Output the (x, y) coordinate of the center of the cell containing the given text.  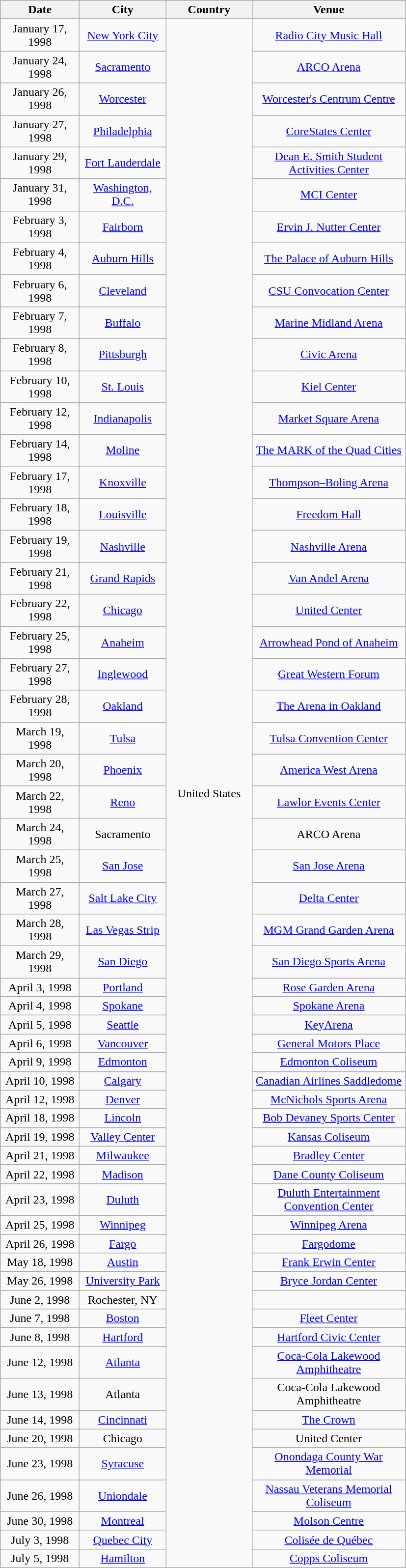
Fargo (123, 1243)
February 6, 1998 (40, 291)
Arrowhead Pond of Anaheim (329, 643)
McNichols Sports Arena (329, 1099)
Portland (123, 987)
January 31, 1998 (40, 195)
Fargodome (329, 1243)
Phoenix (123, 770)
Copps Coliseum (329, 1558)
United States (209, 794)
February 27, 1998 (40, 674)
San Diego (123, 962)
Radio City Music Hall (329, 35)
MGM Grand Garden Arena (329, 930)
Winnipeg Arena (329, 1225)
February 18, 1998 (40, 515)
February 28, 1998 (40, 706)
The MARK of the Quad Cities (329, 451)
January 17, 1998 (40, 35)
April 6, 1998 (40, 1043)
New York City (123, 35)
April 5, 1998 (40, 1025)
Milwaukee (123, 1155)
Spokane Arena (329, 1006)
CoreStates Center (329, 131)
Valley Center (123, 1137)
February 7, 1998 (40, 322)
April 19, 1998 (40, 1137)
Rose Garden Arena (329, 987)
March 19, 1998 (40, 738)
America West Arena (329, 770)
Seattle (123, 1025)
April 25, 1998 (40, 1225)
Nashville (123, 546)
Salt Lake City (123, 898)
June 2, 1998 (40, 1300)
March 27, 1998 (40, 898)
June 14, 1998 (40, 1420)
Quebec City (123, 1540)
Reno (123, 802)
Thompson–Boling Arena (329, 482)
Molson Centre (329, 1521)
April 21, 1998 (40, 1155)
Duluth Entertainment Convention Center (329, 1200)
Delta Center (329, 898)
Venue (329, 10)
February 22, 1998 (40, 610)
General Motors Place (329, 1043)
Spokane (123, 1006)
Kiel Center (329, 386)
June 30, 1998 (40, 1521)
MCI Center (329, 195)
April 23, 1998 (40, 1200)
Rochester, NY (123, 1300)
CSU Convocation Center (329, 291)
March 24, 1998 (40, 834)
Calgary (123, 1081)
Dean E. Smith Student Activities Center (329, 163)
Hamilton (123, 1558)
Tulsa Convention Center (329, 738)
Cleveland (123, 291)
July 3, 1998 (40, 1540)
April 10, 1998 (40, 1081)
Moline (123, 451)
Nassau Veterans Memorial Coliseum (329, 1495)
January 27, 1998 (40, 131)
April 26, 1998 (40, 1243)
Tulsa (123, 738)
June 26, 1998 (40, 1495)
Syracuse (123, 1464)
Louisville (123, 515)
Great Western Forum (329, 674)
April 12, 1998 (40, 1099)
Worcester (123, 99)
Ervin J. Nutter Center (329, 227)
Lincoln (123, 1118)
Nashville Arena (329, 546)
Vancouver (123, 1043)
Philadelphia (123, 131)
February 19, 1998 (40, 546)
Hartford Civic Center (329, 1337)
Madison (123, 1174)
Hartford (123, 1337)
March 20, 1998 (40, 770)
Duluth (123, 1200)
Cincinnati (123, 1420)
June 7, 1998 (40, 1318)
March 29, 1998 (40, 962)
Canadian Airlines Saddledome (329, 1081)
City (123, 10)
January 26, 1998 (40, 99)
Uniondale (123, 1495)
Austin (123, 1262)
Dane County Coliseum (329, 1174)
Edmonton Coliseum (329, 1062)
Country (209, 10)
Bob Devaney Sports Center (329, 1118)
Bradley Center (329, 1155)
Marine Midland Arena (329, 322)
May 26, 1998 (40, 1281)
March 28, 1998 (40, 930)
Frank Erwin Center (329, 1262)
University Park (123, 1281)
Lawlor Events Center (329, 802)
Fairborn (123, 227)
February 3, 1998 (40, 227)
June 12, 1998 (40, 1363)
Montreal (123, 1521)
February 17, 1998 (40, 482)
The Crown (329, 1420)
February 8, 1998 (40, 355)
Onondaga County War Memorial (329, 1464)
Bryce Jordan Center (329, 1281)
Boston (123, 1318)
Pittsburgh (123, 355)
The Arena in Oakland (329, 706)
Washington, D.C. (123, 195)
KeyArena (329, 1025)
Date (40, 10)
Freedom Hall (329, 515)
Edmonton (123, 1062)
February 21, 1998 (40, 579)
February 14, 1998 (40, 451)
Indianapolis (123, 419)
Anaheim (123, 643)
Fort Lauderdale (123, 163)
June 23, 1998 (40, 1464)
June 8, 1998 (40, 1337)
Oakland (123, 706)
Van Andel Arena (329, 579)
Grand Rapids (123, 579)
April 22, 1998 (40, 1174)
St. Louis (123, 386)
Knoxville (123, 482)
Buffalo (123, 322)
March 25, 1998 (40, 866)
Fleet Center (329, 1318)
February 10, 1998 (40, 386)
April 9, 1998 (40, 1062)
Worcester's Centrum Centre (329, 99)
February 25, 1998 (40, 643)
February 12, 1998 (40, 419)
July 5, 1998 (40, 1558)
Winnipeg (123, 1225)
Las Vegas Strip (123, 930)
February 4, 1998 (40, 258)
Denver (123, 1099)
January 24, 1998 (40, 67)
May 18, 1998 (40, 1262)
April 18, 1998 (40, 1118)
April 4, 1998 (40, 1006)
Market Square Arena (329, 419)
Colisée de Québec (329, 1540)
Kansas Coliseum (329, 1137)
San Jose Arena (329, 866)
The Palace of Auburn Hills (329, 258)
San Jose (123, 866)
San Diego Sports Arena (329, 962)
April 3, 1998 (40, 987)
Civic Arena (329, 355)
Auburn Hills (123, 258)
June 20, 1998 (40, 1438)
January 29, 1998 (40, 163)
June 13, 1998 (40, 1394)
March 22, 1998 (40, 802)
Inglewood (123, 674)
